Provide the (X, Y) coordinate of the cell's center where the given text is located.  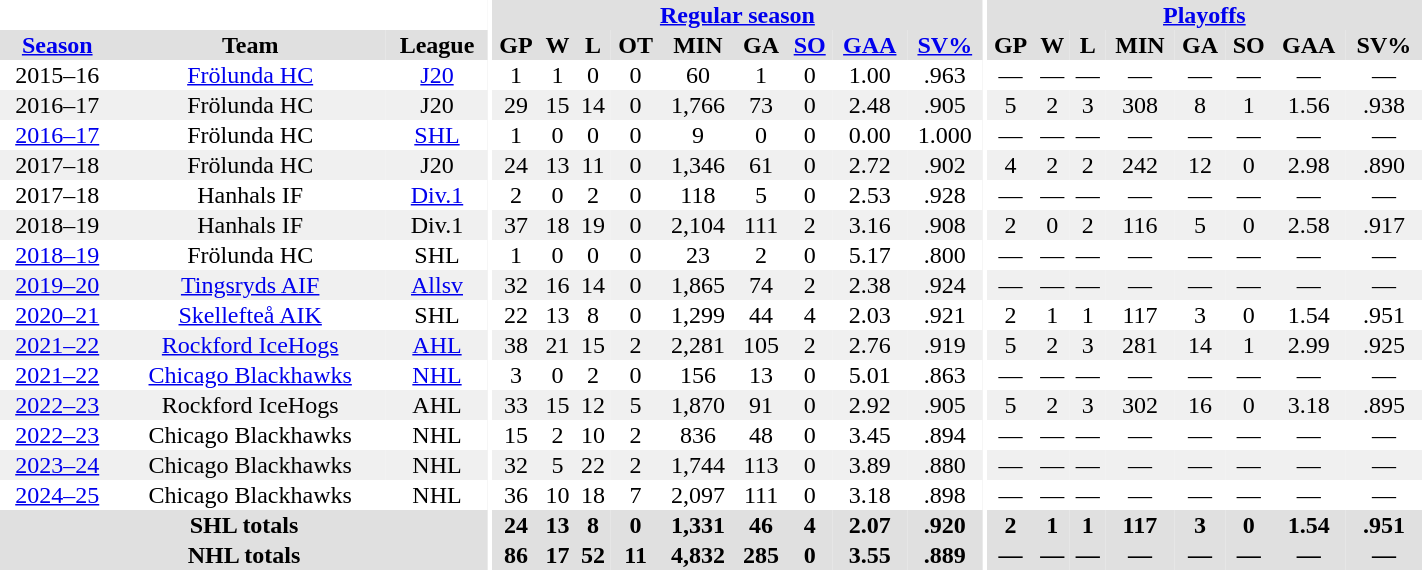
105 (760, 345)
48 (760, 435)
285 (760, 555)
21 (558, 345)
Tingsryds AIF (250, 285)
46 (760, 525)
2.48 (870, 105)
5.17 (870, 255)
League (437, 45)
1,331 (698, 525)
1,346 (698, 165)
2,104 (698, 225)
44 (760, 315)
.863 (945, 375)
2.76 (870, 345)
74 (760, 285)
.895 (1384, 405)
Skellefteå AIK (250, 315)
60 (698, 75)
0.00 (870, 135)
NHL totals (244, 555)
38 (516, 345)
1.000 (945, 135)
61 (760, 165)
118 (698, 195)
Regular season (738, 15)
.894 (945, 435)
3.16 (870, 225)
2.98 (1309, 165)
1,865 (698, 285)
29 (516, 105)
302 (1140, 405)
.917 (1384, 225)
116 (1140, 225)
2,281 (698, 345)
SHL totals (244, 525)
OT (636, 45)
.898 (945, 495)
.938 (1384, 105)
2.38 (870, 285)
Season (57, 45)
.800 (945, 255)
5.01 (870, 375)
7 (636, 495)
2.53 (870, 195)
281 (1140, 345)
1,744 (698, 465)
1.00 (870, 75)
3.55 (870, 555)
1,299 (698, 315)
1,766 (698, 105)
.890 (1384, 165)
2.58 (1309, 225)
.928 (945, 195)
.924 (945, 285)
Playoffs (1204, 15)
2.72 (870, 165)
.919 (945, 345)
33 (516, 405)
3.89 (870, 465)
.889 (945, 555)
1,870 (698, 405)
19 (593, 225)
9 (698, 135)
.908 (945, 225)
52 (593, 555)
36 (516, 495)
1.56 (1309, 105)
Allsv (437, 285)
113 (760, 465)
.902 (945, 165)
86 (516, 555)
.880 (945, 465)
.963 (945, 75)
23 (698, 255)
2.07 (870, 525)
.925 (1384, 345)
836 (698, 435)
3.45 (870, 435)
.921 (945, 315)
4,832 (698, 555)
156 (698, 375)
2,097 (698, 495)
2.99 (1309, 345)
91 (760, 405)
2019–20 (57, 285)
37 (516, 225)
.920 (945, 525)
73 (760, 105)
2.03 (870, 315)
Team (250, 45)
2015–16 (57, 75)
308 (1140, 105)
17 (558, 555)
2020–21 (57, 315)
2.92 (870, 405)
2023–24 (57, 465)
2024–25 (57, 495)
242 (1140, 165)
